Determine the (x, y) coordinate at the center of the cell enclosing the given text.  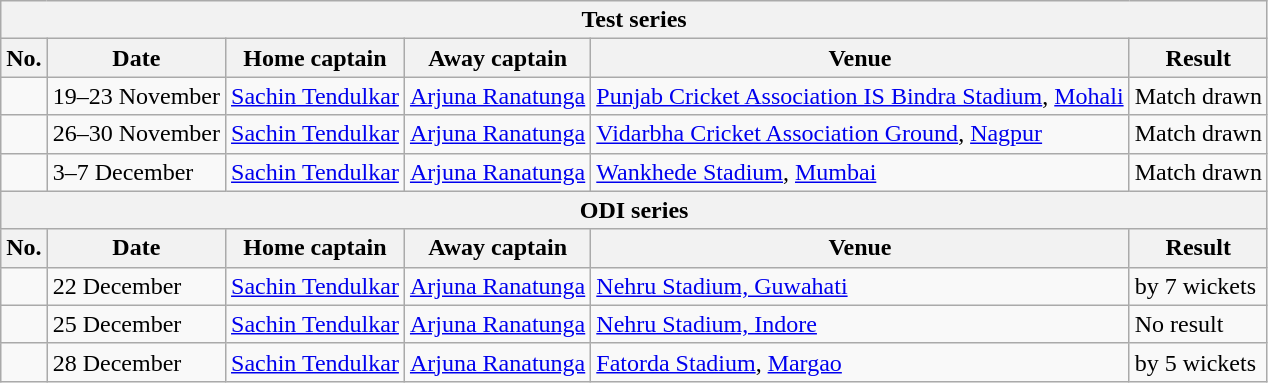
28 December (136, 362)
19–23 November (136, 96)
3–7 December (136, 172)
22 December (136, 286)
26–30 November (136, 134)
Wankhede Stadium, Mumbai (860, 172)
No result (1198, 324)
Fatorda Stadium, Margao (860, 362)
25 December (136, 324)
ODI series (634, 210)
Nehru Stadium, Guwahati (860, 286)
by 7 wickets (1198, 286)
Nehru Stadium, Indore (860, 324)
Test series (634, 20)
Vidarbha Cricket Association Ground, Nagpur (860, 134)
Punjab Cricket Association IS Bindra Stadium, Mohali (860, 96)
by 5 wickets (1198, 362)
